Detect which cell encompasses the target text, then output its (x, y) center coordinate. 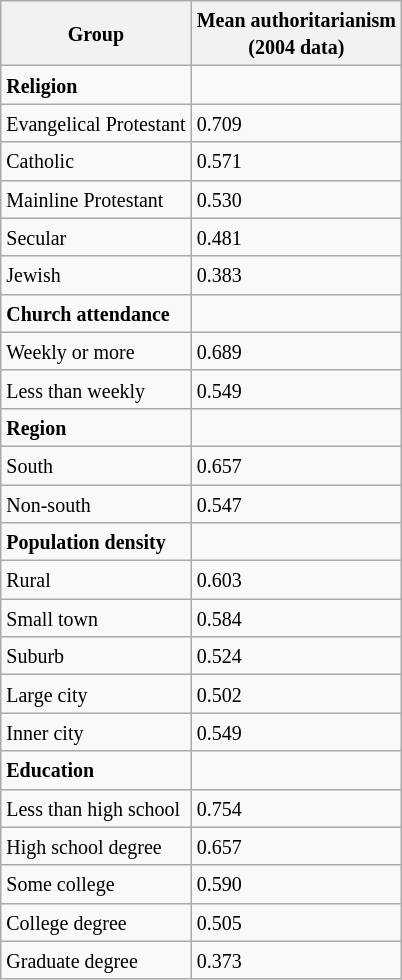
High school degree (96, 846)
0.530 (296, 199)
Less than high school (96, 808)
0.603 (296, 580)
Some college (96, 884)
0.590 (296, 884)
0.383 (296, 275)
0.571 (296, 161)
Small town (96, 618)
Large city (96, 694)
Group (96, 34)
Graduate degree (96, 960)
0.502 (296, 694)
0.481 (296, 237)
Inner city (96, 732)
Jewish (96, 275)
Rural (96, 580)
South (96, 465)
Secular (96, 237)
Education (96, 770)
0.547 (296, 503)
Non-south (96, 503)
Suburb (96, 656)
0.524 (296, 656)
Weekly or more (96, 351)
Religion (96, 85)
Population density (96, 542)
0.754 (296, 808)
Catholic (96, 161)
Region (96, 427)
College degree (96, 922)
0.584 (296, 618)
0.373 (296, 960)
Evangelical Protestant (96, 123)
0.689 (296, 351)
Less than weekly (96, 389)
Mean authoritarianism(2004 data) (296, 34)
0.709 (296, 123)
Church attendance (96, 313)
Mainline Protestant (96, 199)
0.505 (296, 922)
